For the text-containing cell, return its midpoint in [X, Y] coordinate format. 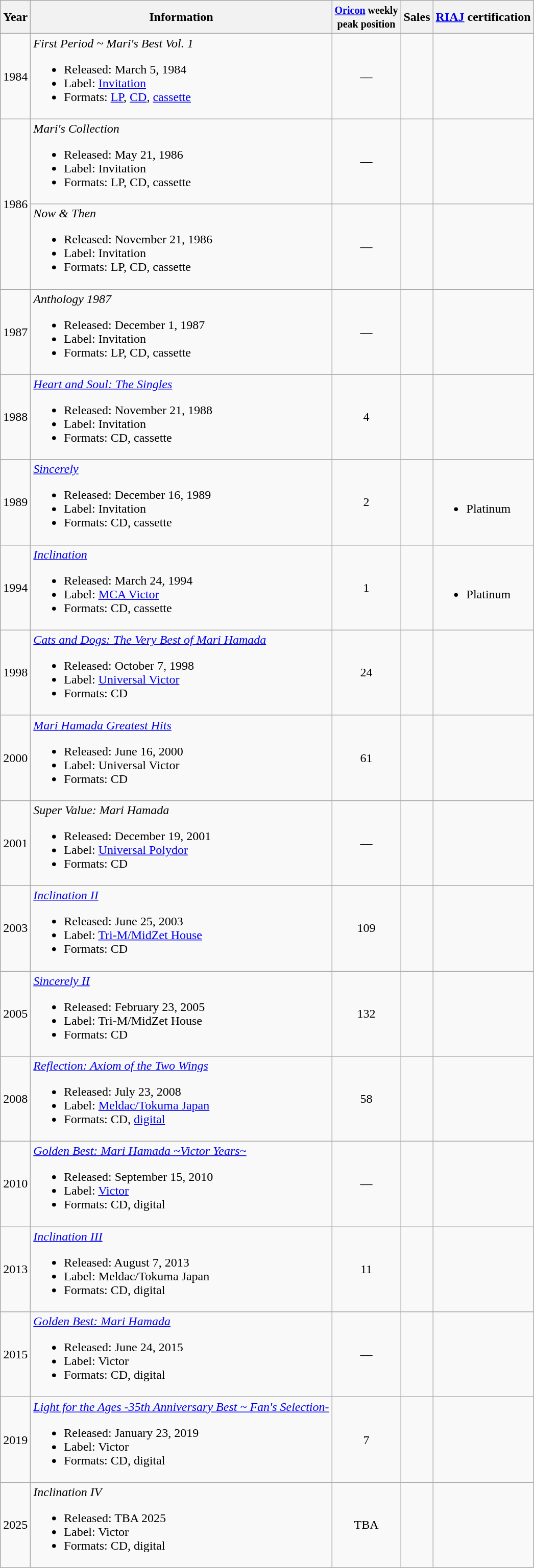
InclinationReleased: March 24, 1994Label: MCA VictorFormats: CD, cassette [181, 588]
Inclination IIReleased: June 25, 2003Label: Tri-M/MidZet HouseFormats: CD [181, 928]
1986 [15, 204]
1987 [15, 332]
Information [181, 17]
1984 [15, 77]
Heart and Soul: The SinglesReleased: November 21, 1988Label: InvitationFormats: CD, cassette [181, 417]
Sales [417, 17]
2010 [15, 1184]
7 [367, 1439]
58 [367, 1099]
RIAJ certification [483, 17]
1989 [15, 502]
Light for the Ages -35th Anniversary Best ~ Fan's Selection-Released: January 23, 2019Label: VictorFormats: CD, digital [181, 1439]
61 [367, 758]
Year [15, 17]
2 [367, 502]
Anthology 1987Released: December 1, 1987Label: InvitationFormats: LP, CD, cassette [181, 332]
Oricon weeklypeak position [367, 17]
1988 [15, 417]
Super Value: Mari HamadaReleased: December 19, 2001Label: Universal PolydorFormats: CD [181, 843]
TBA [367, 1525]
Reflection: Axiom of the Two WingsReleased: July 23, 2008Label: Meldac/Tokuma JapanFormats: CD, digital [181, 1099]
Inclination IIIReleased: August 7, 2013Label: Meldac/Tokuma JapanFormats: CD, digital [181, 1269]
2008 [15, 1099]
2003 [15, 928]
Cats and Dogs: The Very Best of Mari HamadaReleased: October 7, 1998Label: Universal VictorFormats: CD [181, 672]
2025 [15, 1525]
24 [367, 672]
1 [367, 588]
1998 [15, 672]
Golden Best: Mari HamadaReleased: June 24, 2015Label: VictorFormats: CD, digital [181, 1355]
Mari's CollectionReleased: May 21, 1986Label: InvitationFormats: LP, CD, cassette [181, 161]
First Period ~ Mari's Best Vol. 1Released: March 5, 1984Label: InvitationFormats: LP, CD, cassette [181, 77]
2013 [15, 1269]
2001 [15, 843]
2000 [15, 758]
2019 [15, 1439]
Sincerely IIReleased: February 23, 2005Label: Tri-M/MidZet HouseFormats: CD [181, 1014]
1994 [15, 588]
132 [367, 1014]
4 [367, 417]
109 [367, 928]
11 [367, 1269]
2005 [15, 1014]
2015 [15, 1355]
Inclination IVReleased: TBA 2025Label: VictorFormats: CD, digital [181, 1525]
Mari Hamada Greatest HitsReleased: June 16, 2000Label: Universal VictorFormats: CD [181, 758]
Now & ThenReleased: November 21, 1986Label: InvitationFormats: LP, CD, cassette [181, 247]
SincerelyReleased: December 16, 1989Label: InvitationFormats: CD, cassette [181, 502]
Golden Best: Mari Hamada ~Victor Years~Released: September 15, 2010Label: VictorFormats: CD, digital [181, 1184]
